Find where the given text appears and provide that cell's center as (x, y) coordinate. 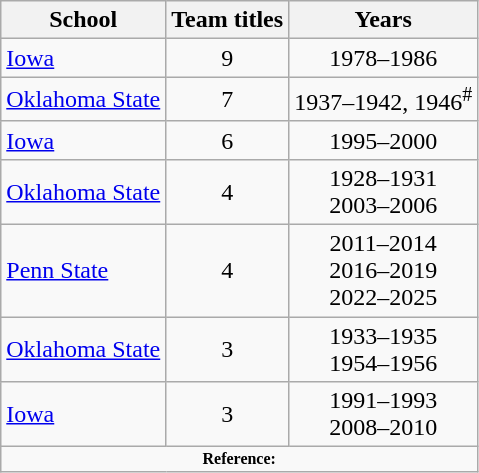
1978–1986 (384, 58)
2011–20142016–20192022–2025 (384, 271)
School (84, 20)
1928–19312003–2006 (384, 192)
Penn State (84, 271)
Team titles (228, 20)
1995–2000 (384, 140)
1937–1942, 1946# (384, 100)
Reference: (240, 459)
1933–19351954–1956 (384, 350)
6 (228, 140)
9 (228, 58)
1991–19932008–2010 (384, 414)
7 (228, 100)
Years (384, 20)
